Extract the (x, y) coordinate from the center of the cell holding the provided text.  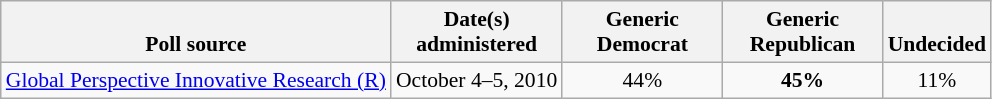
GenericDemocrat (642, 32)
Global Perspective Innovative Research (R) (196, 80)
45% (802, 80)
GenericRepublican (802, 32)
Undecided (937, 32)
Date(s)administered (476, 32)
Poll source (196, 32)
11% (937, 80)
October 4–5, 2010 (476, 80)
44% (642, 80)
